Locate the cell with the specified text and output its [X, Y] center coordinate. 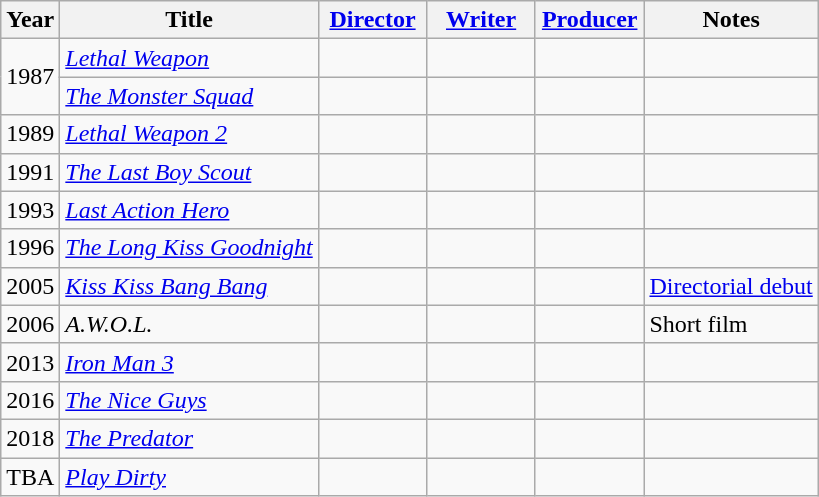
Kiss Kiss Bang Bang [189, 286]
Short film [731, 324]
Directorial debut [731, 286]
2006 [30, 324]
1989 [30, 134]
1987 [30, 77]
2005 [30, 286]
1991 [30, 172]
2018 [30, 438]
The Nice Guys [189, 400]
Last Action Hero [189, 210]
TBA [30, 477]
Writer [482, 20]
Iron Man 3 [189, 362]
Title [189, 20]
The Long Kiss Goodnight [189, 248]
Producer [590, 20]
1996 [30, 248]
Director [372, 20]
The Predator [189, 438]
Play Dirty [189, 477]
2016 [30, 400]
1993 [30, 210]
Year [30, 20]
The Last Boy Scout [189, 172]
The Monster Squad [189, 96]
Notes [731, 20]
Lethal Weapon 2 [189, 134]
A.W.O.L. [189, 324]
Lethal Weapon [189, 58]
2013 [30, 362]
